Determine the (x, y) coordinate at the center of the cell enclosing the given text.  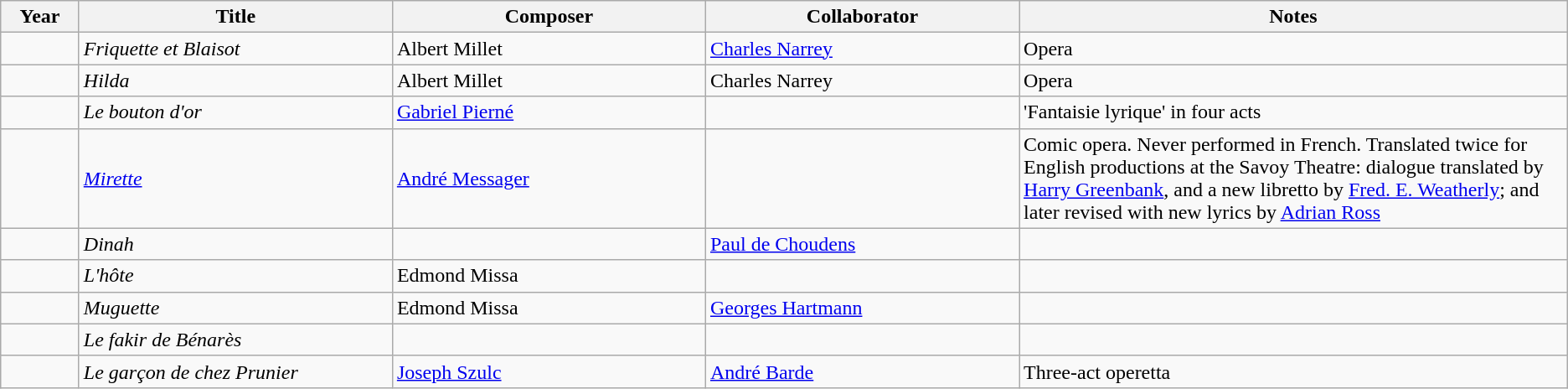
Georges Hartmann (862, 308)
Paul de Choudens (862, 244)
Le fakir de Bénarès (235, 340)
Year (40, 17)
Joseph Szulc (549, 371)
Le garçon de chez Prunier (235, 371)
Mirette (235, 178)
Friquette et Blaisot (235, 49)
Dinah (235, 244)
Gabriel Pierné (549, 112)
Three-act operetta (1293, 371)
Composer (549, 17)
L'hôte (235, 276)
André Barde (862, 371)
André Messager (549, 178)
Muguette (235, 308)
'Fantaisie lyrique' in four acts (1293, 112)
Collaborator (862, 17)
Notes (1293, 17)
Title (235, 17)
Le bouton d'or (235, 112)
Hilda (235, 80)
